Scan for the cell matching the given text and deliver its (x, y) coordinate at center. 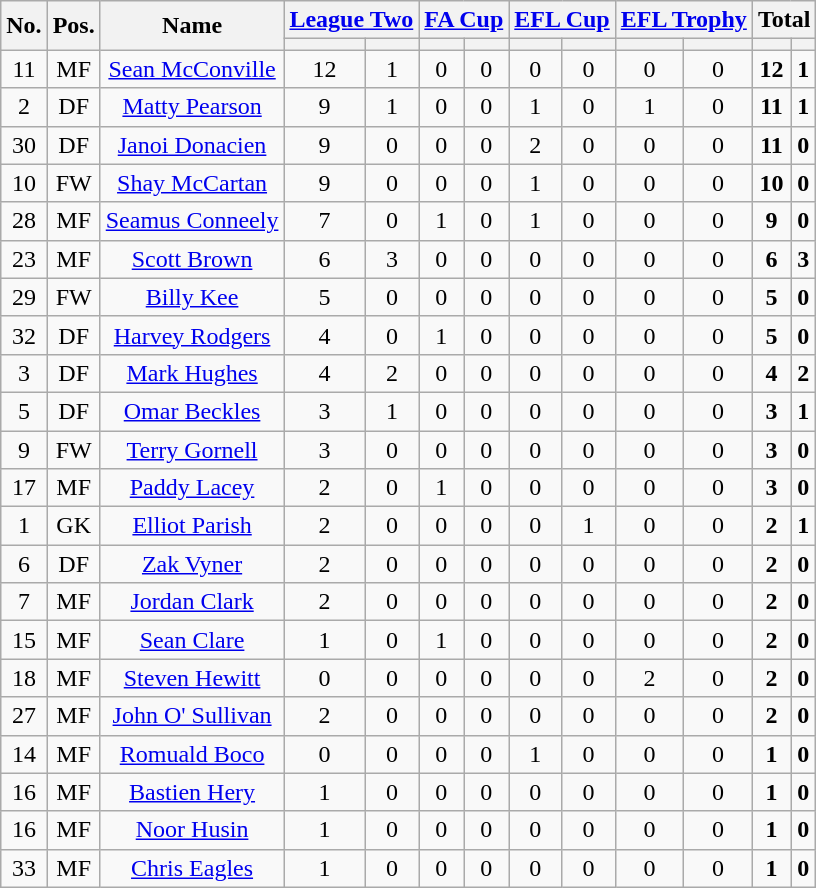
Pos. (74, 26)
Harvey Rodgers (192, 335)
Shay McCartan (192, 183)
Jordan Clark (192, 602)
Omar Beckles (192, 411)
Billy Kee (192, 297)
27 (24, 716)
Paddy Lacey (192, 488)
John O' Sullivan (192, 716)
Zak Vyner (192, 564)
Bastien Hery (192, 792)
30 (24, 145)
Sean Clare (192, 640)
Noor Husin (192, 830)
FA Cup (464, 20)
Elliot Parish (192, 526)
Janoi Donacien (192, 145)
14 (24, 754)
Name (192, 26)
Seamus Conneely (192, 221)
EFL Cup (562, 20)
Steven Hewitt (192, 678)
Sean McConville (192, 69)
15 (24, 640)
Total (784, 20)
Scott Brown (192, 259)
17 (24, 488)
EFL Trophy (684, 20)
No. (24, 26)
League Two (352, 20)
Romuald Boco (192, 754)
28 (24, 221)
29 (24, 297)
Matty Pearson (192, 107)
GK (74, 526)
23 (24, 259)
33 (24, 868)
Chris Eagles (192, 868)
Mark Hughes (192, 373)
18 (24, 678)
32 (24, 335)
Terry Gornell (192, 449)
